Capture the cell that displays the provided text and extract its (X, Y) central coordinate. 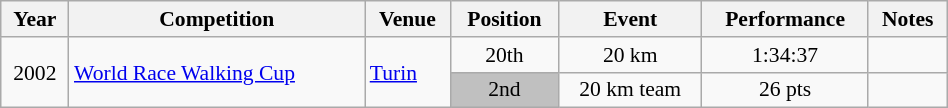
Position (504, 19)
Turin (408, 72)
Year (35, 19)
Event (630, 19)
Notes (908, 19)
Competition (217, 19)
2002 (35, 72)
2nd (504, 90)
1:34:37 (785, 55)
Performance (785, 19)
26 pts (785, 90)
Venue (408, 19)
World Race Walking Cup (217, 72)
20 km team (630, 90)
20 km (630, 55)
20th (504, 55)
